Pinpoint the cell where the given text exists, returning its (x, y) midpoint coordinate. 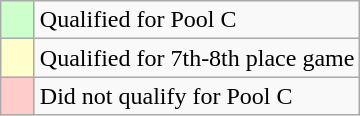
Qualified for 7th-8th place game (197, 58)
Qualified for Pool C (197, 20)
Did not qualify for Pool C (197, 96)
